Output the (X, Y) coordinate of the center of the cell containing the given text.  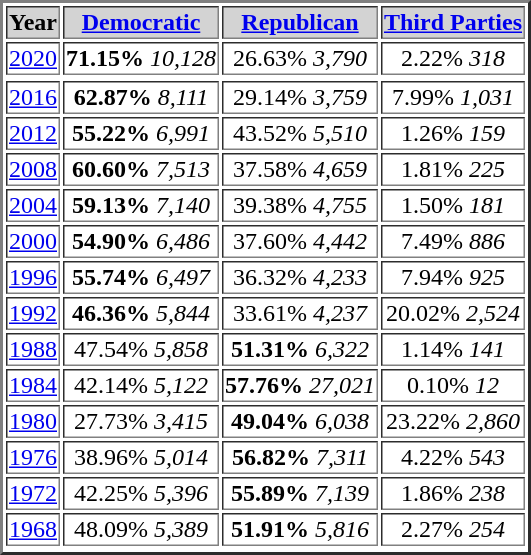
1976 (33, 458)
71.15% 10,128 (141, 58)
37.58% 4,659 (300, 170)
1984 (33, 386)
39.38% 4,755 (300, 206)
27.73% 3,415 (141, 422)
62.87% 8,111 (141, 98)
4.22% 543 (453, 458)
55.89% 7,139 (300, 494)
Third Parties (453, 22)
1.81% 225 (453, 170)
60.60% 7,513 (141, 170)
56.82% 7,311 (300, 458)
51.91% 5,816 (300, 530)
49.04% 6,038 (300, 422)
1.26% 159 (453, 134)
42.14% 5,122 (141, 386)
1.86% 238 (453, 494)
2000 (33, 242)
37.60% 4,442 (300, 242)
47.54% 5,858 (141, 350)
46.36% 5,844 (141, 314)
2.22% 318 (453, 58)
Democratic (141, 22)
1.14% 141 (453, 350)
42.25% 5,396 (141, 494)
7.94% 925 (453, 278)
0.10% 12 (453, 386)
54.90% 6,486 (141, 242)
1992 (33, 314)
1996 (33, 278)
38.96% 5,014 (141, 458)
36.32% 4,233 (300, 278)
2008 (33, 170)
1968 (33, 530)
55.74% 6,497 (141, 278)
26.63% 3,790 (300, 58)
2020 (33, 58)
1.50% 181 (453, 206)
57.76% 27,021 (300, 386)
20.02% 2,524 (453, 314)
2004 (33, 206)
1988 (33, 350)
55.22% 6,991 (141, 134)
48.09% 5,389 (141, 530)
33.61% 4,237 (300, 314)
2016 (33, 98)
Republican (300, 22)
7.99% 1,031 (453, 98)
51.31% 6,322 (300, 350)
1972 (33, 494)
Year (33, 22)
1980 (33, 422)
2012 (33, 134)
2.27% 254 (453, 530)
59.13% 7,140 (141, 206)
7.49% 886 (453, 242)
29.14% 3,759 (300, 98)
43.52% 5,510 (300, 134)
23.22% 2,860 (453, 422)
